Extract the (X, Y) coordinate from the center of the cell holding the provided text.  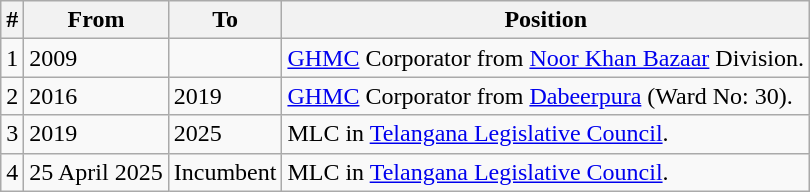
2009 (96, 58)
Position (546, 20)
2 (12, 96)
25 April 2025 (96, 172)
From (96, 20)
GHMC Corporator from Noor Khan Bazaar Division. (546, 58)
2016 (96, 96)
# (12, 20)
4 (12, 172)
To (225, 20)
2025 (225, 134)
Incumbent (225, 172)
GHMC Corporator from Dabeerpura (Ward No: 30). (546, 96)
3 (12, 134)
1 (12, 58)
